Provide the [x, y] coordinate of the cell's center where the given text is located.  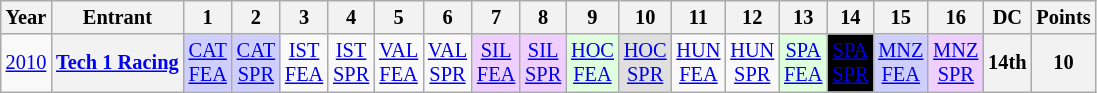
6 [448, 17]
1 [208, 17]
HUNSPR [752, 63]
CATFEA [208, 63]
14th [1007, 63]
HOCSPR [646, 63]
VALSPR [448, 63]
SPAFEA [803, 63]
8 [543, 17]
SILFEA [496, 63]
MNZSPR [956, 63]
7 [496, 17]
ISTSPR [351, 63]
16 [956, 17]
14 [850, 17]
ISTFEA [304, 63]
SPASPR [850, 63]
9 [592, 17]
12 [752, 17]
5 [398, 17]
CATSPR [256, 63]
Tech 1 Racing [117, 63]
3 [304, 17]
SILSPR [543, 63]
HUNFEA [699, 63]
Entrant [117, 17]
4 [351, 17]
2 [256, 17]
Year [26, 17]
2010 [26, 63]
VALFEA [398, 63]
11 [699, 17]
DC [1007, 17]
HOCFEA [592, 63]
Points [1063, 17]
13 [803, 17]
15 [900, 17]
MNZFEA [900, 63]
